Locate the cell with the specified text and output its (X, Y) center coordinate. 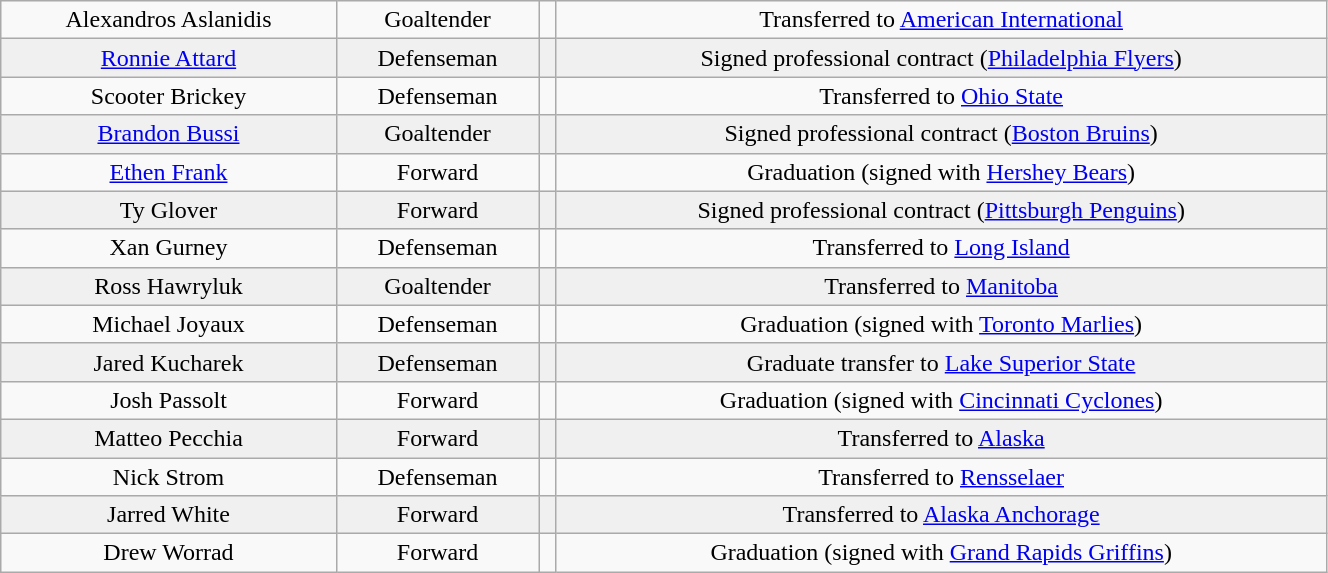
Ronnie Attard (168, 58)
Signed professional contract (Pittsburgh Penguins) (942, 210)
Matteo Pecchia (168, 438)
Brandon Bussi (168, 134)
Transferred to Ohio State (942, 96)
Ty Glover (168, 210)
Signed professional contract (Boston Bruins) (942, 134)
Jarred White (168, 515)
Graduate transfer to Lake Superior State (942, 362)
Transferred to Manitoba (942, 286)
Michael Joyaux (168, 324)
Graduation (signed with Hershey Bears) (942, 172)
Transferred to Alaska (942, 438)
Scooter Brickey (168, 96)
Ross Hawryluk (168, 286)
Transferred to Long Island (942, 248)
Alexandros Aslanidis (168, 20)
Transferred to Rensselaer (942, 477)
Jared Kucharek (168, 362)
Graduation (signed with Toronto Marlies) (942, 324)
Nick Strom (168, 477)
Ethen Frank (168, 172)
Graduation (signed with Cincinnati Cyclones) (942, 400)
Josh Passolt (168, 400)
Xan Gurney (168, 248)
Transferred to American International (942, 20)
Signed professional contract (Philadelphia Flyers) (942, 58)
Drew Worrad (168, 553)
Graduation (signed with Grand Rapids Griffins) (942, 553)
Transferred to Alaska Anchorage (942, 515)
